From the cell containing the given text, extract its center point as (X, Y) coordinate. 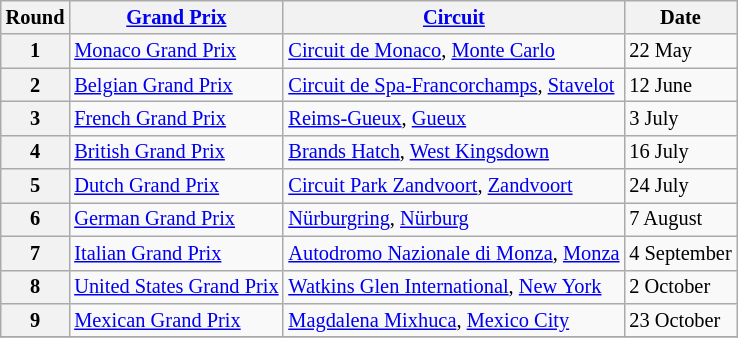
9 (36, 320)
6 (36, 219)
United States Grand Prix (176, 287)
Round (36, 17)
Mexican Grand Prix (176, 320)
Circuit de Spa-Francorchamps, Stavelot (454, 85)
Watkins Glen International, New York (454, 287)
4 September (680, 253)
Monaco Grand Prix (176, 51)
2 (36, 85)
3 July (680, 118)
22 May (680, 51)
Circuit de Monaco, Monte Carlo (454, 51)
Circuit (454, 17)
German Grand Prix (176, 219)
5 (36, 186)
8 (36, 287)
Date (680, 17)
Reims-Gueux, Gueux (454, 118)
7 (36, 253)
4 (36, 152)
Dutch Grand Prix (176, 186)
7 August (680, 219)
Belgian Grand Prix (176, 85)
Autodromo Nazionale di Monza, Monza (454, 253)
1 (36, 51)
2 October (680, 287)
British Grand Prix (176, 152)
Italian Grand Prix (176, 253)
French Grand Prix (176, 118)
Circuit Park Zandvoort, Zandvoort (454, 186)
24 July (680, 186)
Magdalena Mixhuca, Mexico City (454, 320)
12 June (680, 85)
16 July (680, 152)
23 October (680, 320)
3 (36, 118)
Brands Hatch, West Kingsdown (454, 152)
Nürburgring, Nürburg (454, 219)
Grand Prix (176, 17)
